Detect which cell encompasses the target text, then output its [x, y] center coordinate. 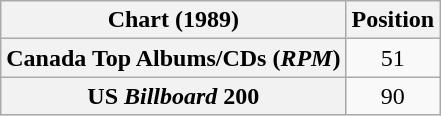
90 [393, 96]
US Billboard 200 [174, 96]
Position [393, 20]
51 [393, 58]
Chart (1989) [174, 20]
Canada Top Albums/CDs (RPM) [174, 58]
